Return (X, Y) of the center of cell containing provided text 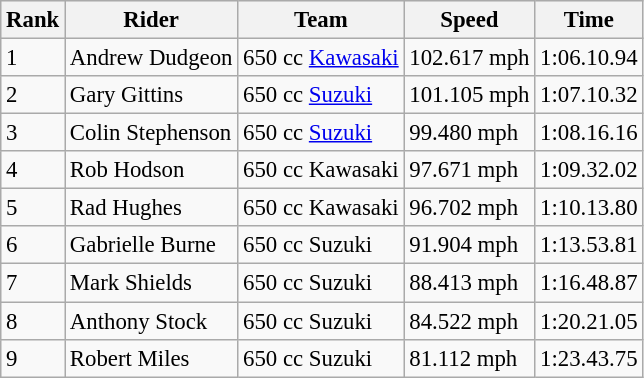
Time (589, 20)
91.904 mph (470, 245)
3 (33, 133)
Gabrielle Burne (152, 245)
1:06.10.94 (589, 58)
Anthony Stock (152, 321)
97.671 mph (470, 170)
1:09.32.02 (589, 170)
1:16.48.87 (589, 283)
Robert Miles (152, 358)
1:07.10.32 (589, 95)
8 (33, 321)
1 (33, 58)
88.413 mph (470, 283)
Colin Stephenson (152, 133)
1:23.43.75 (589, 358)
1:08.16.16 (589, 133)
Andrew Dudgeon (152, 58)
Rank (33, 20)
5 (33, 208)
102.617 mph (470, 58)
Gary Gittins (152, 95)
1:20.21.05 (589, 321)
Team (321, 20)
Mark Shields (152, 283)
2 (33, 95)
96.702 mph (470, 208)
Rob Hodson (152, 170)
9 (33, 358)
99.480 mph (470, 133)
84.522 mph (470, 321)
101.105 mph (470, 95)
Speed (470, 20)
1:10.13.80 (589, 208)
81.112 mph (470, 358)
6 (33, 245)
1:13.53.81 (589, 245)
Rad Hughes (152, 208)
7 (33, 283)
Rider (152, 20)
4 (33, 170)
